Capture the cell that displays the provided text and extract its (X, Y) central coordinate. 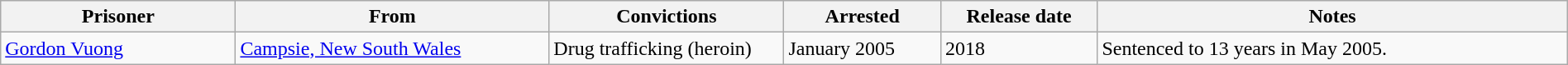
Release date (1019, 17)
Notes (1332, 17)
From (392, 17)
Campsie, New South Wales (392, 48)
Arrested (862, 17)
Gordon Vuong (118, 48)
2018 (1019, 48)
January 2005 (862, 48)
Prisoner (118, 17)
Convictions (667, 17)
Sentenced to 13 years in May 2005. (1332, 48)
Drug trafficking (heroin) (667, 48)
